Return [X, Y] of the center of cell containing provided text 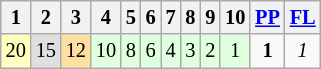
PP [268, 17]
9 [210, 17]
20 [16, 51]
12 [76, 51]
5 [131, 17]
15 [46, 51]
7 [171, 17]
FL [303, 17]
